Scan for the cell matching the given text and deliver its (X, Y) coordinate at center. 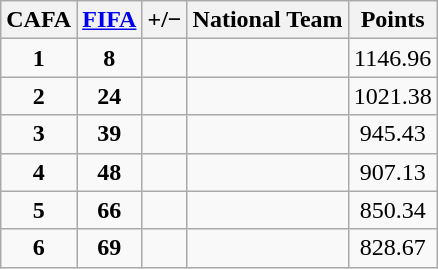
945.43 (392, 134)
39 (110, 134)
1 (39, 58)
24 (110, 96)
Points (392, 20)
1021.38 (392, 96)
6 (39, 248)
CAFA (39, 20)
66 (110, 210)
850.34 (392, 210)
69 (110, 248)
3 (39, 134)
2 (39, 96)
FIFA (110, 20)
+/− (164, 20)
907.13 (392, 172)
5 (39, 210)
48 (110, 172)
National Team (268, 20)
4 (39, 172)
828.67 (392, 248)
8 (110, 58)
1146.96 (392, 58)
